Output the [x, y] coordinate of the center of the cell containing the given text.  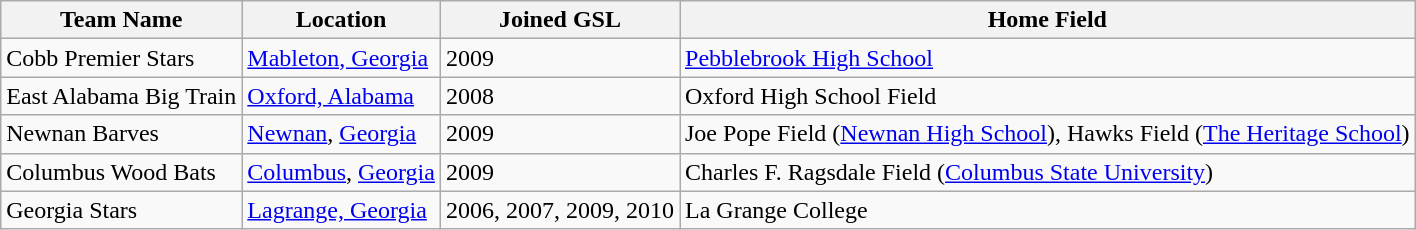
Newnan, Georgia [342, 134]
Joined GSL [560, 20]
Charles F. Ragsdale Field (Columbus State University) [1048, 172]
Columbus, Georgia [342, 172]
Columbus Wood Bats [122, 172]
Team Name [122, 20]
Lagrange, Georgia [342, 210]
Joe Pope Field (Newnan High School), Hawks Field (The Heritage School) [1048, 134]
2008 [560, 96]
Cobb Premier Stars [122, 58]
Mableton, Georgia [342, 58]
La Grange College [1048, 210]
Location [342, 20]
Oxford High School Field [1048, 96]
Georgia Stars [122, 210]
East Alabama Big Train [122, 96]
Oxford, Alabama [342, 96]
Newnan Barves [122, 134]
Pebblebrook High School [1048, 58]
2006, 2007, 2009, 2010 [560, 210]
Home Field [1048, 20]
